For the text-containing cell, return its midpoint in (X, Y) coordinate format. 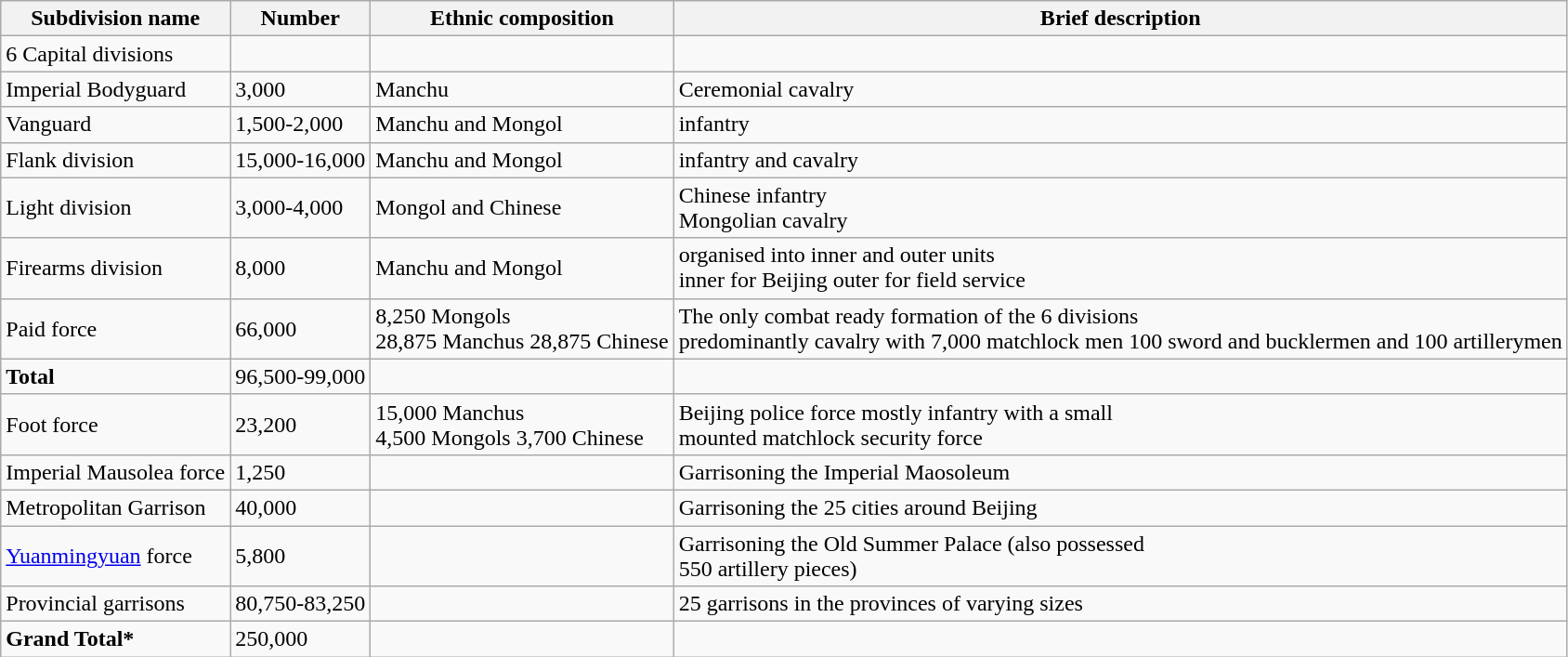
Total (115, 376)
15,000-16,000 (301, 160)
Paid force (115, 329)
Light division (115, 208)
Provincial garrisons (115, 604)
infantry and cavalry (1120, 160)
Mongol and Chinese (522, 208)
3,000-4,000 (301, 208)
Flank division (115, 160)
Subdivision name (115, 19)
8,250 Mongols28,875 Manchus 28,875 Chinese (522, 329)
250,000 (301, 639)
Yuanmingyuan force (115, 556)
15,000 Manchus4,500 Mongols 3,700 Chinese (522, 424)
1,250 (301, 472)
Garrisoning the Old Summer Palace (also possessed550 artillery pieces) (1120, 556)
40,000 (301, 507)
25 garrisons in the provinces of varying sizes (1120, 604)
Chinese infantryMongolian cavalry (1120, 208)
5,800 (301, 556)
80,750-83,250 (301, 604)
Metropolitan Garrison (115, 507)
Ethnic composition (522, 19)
Imperial Mausolea force (115, 472)
96,500-99,000 (301, 376)
Beijing police force mostly infantry with a smallmounted matchlock security force (1120, 424)
Garrisoning the 25 cities around Beijing (1120, 507)
organised into inner and outer unitsinner for Beijing outer for field service (1120, 268)
Imperial Bodyguard (115, 89)
1,500-2,000 (301, 125)
23,200 (301, 424)
Foot force (115, 424)
Vanguard (115, 125)
6 Capital divisions (115, 54)
The only combat ready formation of the 6 divisionspredominantly cavalry with 7,000 matchlock men 100 sword and bucklermen and 100 artillerymen (1120, 329)
infantry (1120, 125)
Number (301, 19)
Garrisoning the Imperial Maosoleum (1120, 472)
Manchu (522, 89)
8,000 (301, 268)
66,000 (301, 329)
Grand Total* (115, 639)
Brief description (1120, 19)
Ceremonial cavalry (1120, 89)
Firearms division (115, 268)
3,000 (301, 89)
